Return (X, Y) of the center of cell containing provided text 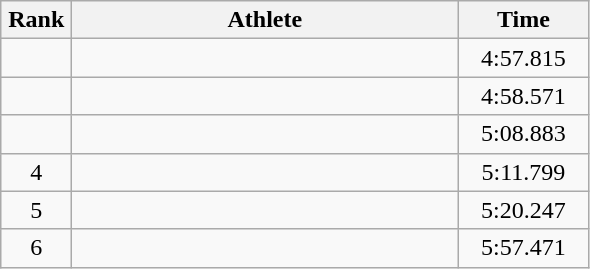
5:08.883 (524, 134)
6 (36, 248)
4:57.815 (524, 58)
5:57.471 (524, 248)
4 (36, 172)
Athlete (265, 20)
Time (524, 20)
Rank (36, 20)
4:58.571 (524, 96)
5:11.799 (524, 172)
5:20.247 (524, 210)
5 (36, 210)
